Provide the (x, y) coordinate of the cell's center where the given text is located.  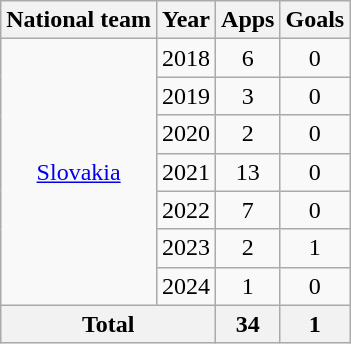
Total (108, 324)
2020 (186, 134)
34 (248, 324)
Apps (248, 20)
Year (186, 20)
2019 (186, 96)
2022 (186, 210)
13 (248, 172)
7 (248, 210)
2018 (186, 58)
6 (248, 58)
3 (248, 96)
Goals (315, 20)
2021 (186, 172)
National team (79, 20)
2023 (186, 248)
Slovakia (79, 172)
2024 (186, 286)
